Determine the (x, y) coordinate at the center of the cell enclosing the given text.  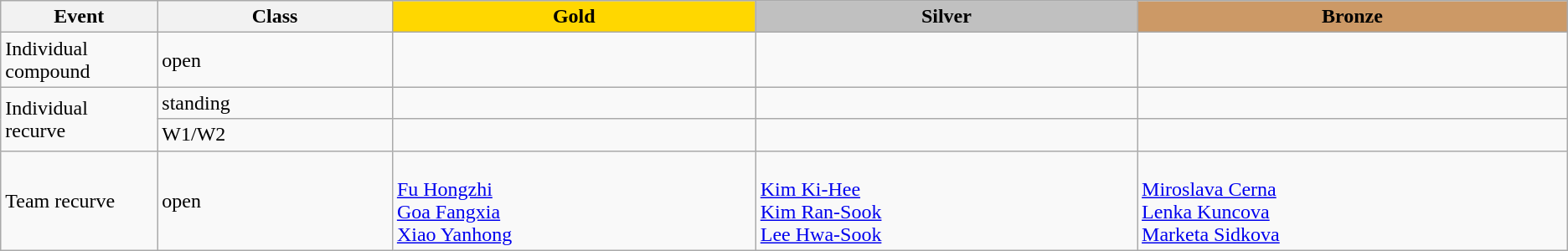
Silver (946, 17)
Class (275, 17)
Bronze (1353, 17)
Kim Ki-Hee Kim Ran-Sook Lee Hwa-Sook (946, 201)
Team recurve (79, 201)
Miroslava Cerna Lenka Kuncova Marketa Sidkova (1353, 201)
Event (79, 17)
Gold (574, 17)
Individual recurve (79, 119)
Individual compound (79, 60)
W1/W2 (275, 135)
standing (275, 103)
Fu Hongzhi Goa Fangxia Xiao Yanhong (574, 201)
